Locate the cell with the specified text and output its (X, Y) center coordinate. 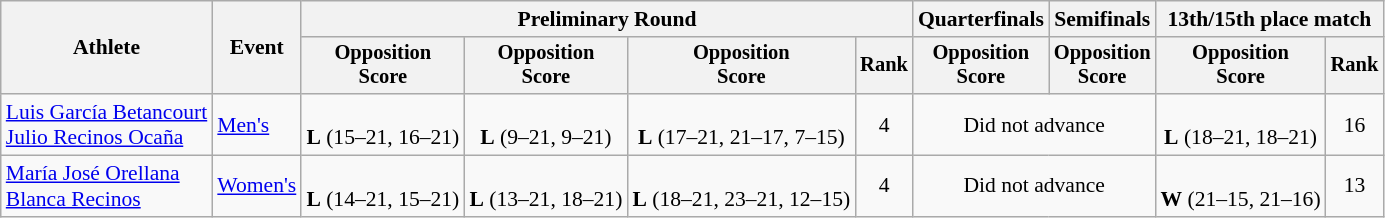
Quarterfinals (981, 19)
Preliminary Round (607, 19)
Luis García BetancourtJulio Recinos Ocaña (107, 124)
16 (1355, 124)
L (9–21, 9–21) (546, 124)
L (17–21, 21–17, 7–15) (741, 124)
L (14–21, 15–21) (382, 186)
Semifinals (1102, 19)
13th/15th place match (1269, 19)
Event (256, 48)
W (21–15, 21–16) (1240, 186)
L (13–21, 18–21) (546, 186)
L (18–21, 23–21, 12–15) (741, 186)
Women's (256, 186)
L (18–21, 18–21) (1240, 124)
L (15–21, 16–21) (382, 124)
Men's (256, 124)
María José OrellanaBlanca Recinos (107, 186)
13 (1355, 186)
Athlete (107, 48)
